For the text-containing cell, return its midpoint in [x, y] coordinate format. 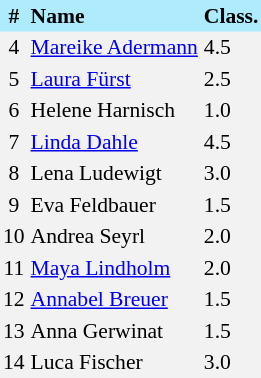
Helene Harnisch [114, 110]
7 [14, 142]
5 [14, 79]
6 [14, 110]
Name [114, 16]
Annabel Breuer [114, 300]
4 [14, 48]
Laura Fürst [114, 79]
8 [14, 174]
# [14, 16]
Linda Dahle [114, 142]
Mareike Adermann [114, 48]
12 [14, 300]
13 [14, 331]
Maya Lindholm [114, 268]
11 [14, 268]
Anna Gerwinat [114, 331]
Lena Ludewigt [114, 174]
10 [14, 236]
14 [14, 362]
Luca Fischer [114, 362]
Eva Feldbauer [114, 205]
Andrea Seyrl [114, 236]
9 [14, 205]
